Return the [X, Y] coordinate for the center point of the cell that contains the specified text.  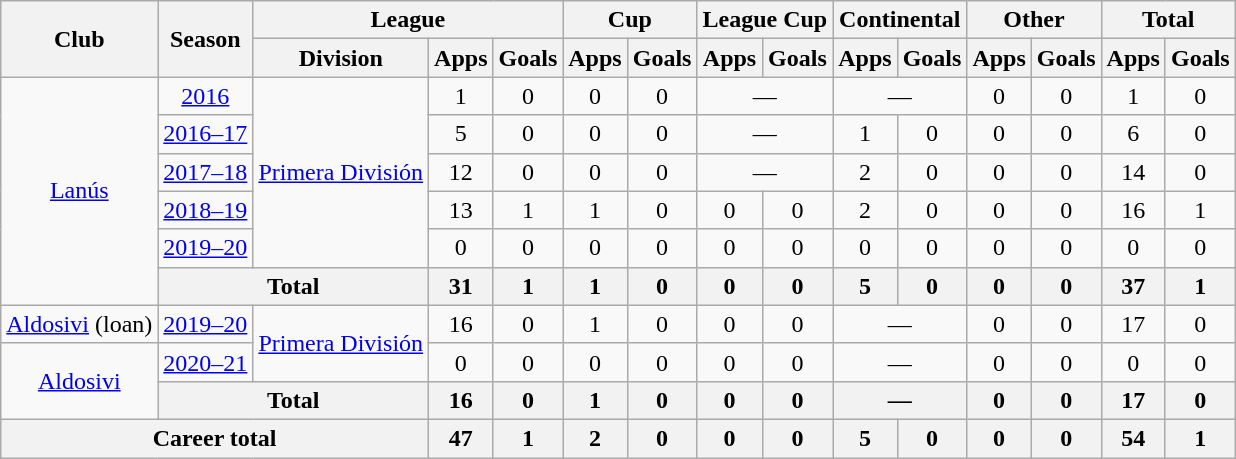
2016 [206, 96]
47 [461, 438]
2018–19 [206, 210]
6 [1133, 134]
2016–17 [206, 134]
Continental [900, 20]
Lanús [80, 191]
14 [1133, 172]
31 [461, 286]
Aldosivi (loan) [80, 324]
37 [1133, 286]
13 [461, 210]
Other [1034, 20]
League Cup [765, 20]
12 [461, 172]
Aldosivi [80, 381]
Season [206, 39]
Club [80, 39]
Division [341, 58]
2020–21 [206, 362]
54 [1133, 438]
2017–18 [206, 172]
Cup [630, 20]
Career total [215, 438]
League [408, 20]
